Output the (X, Y) coordinate of the center of the cell containing the given text.  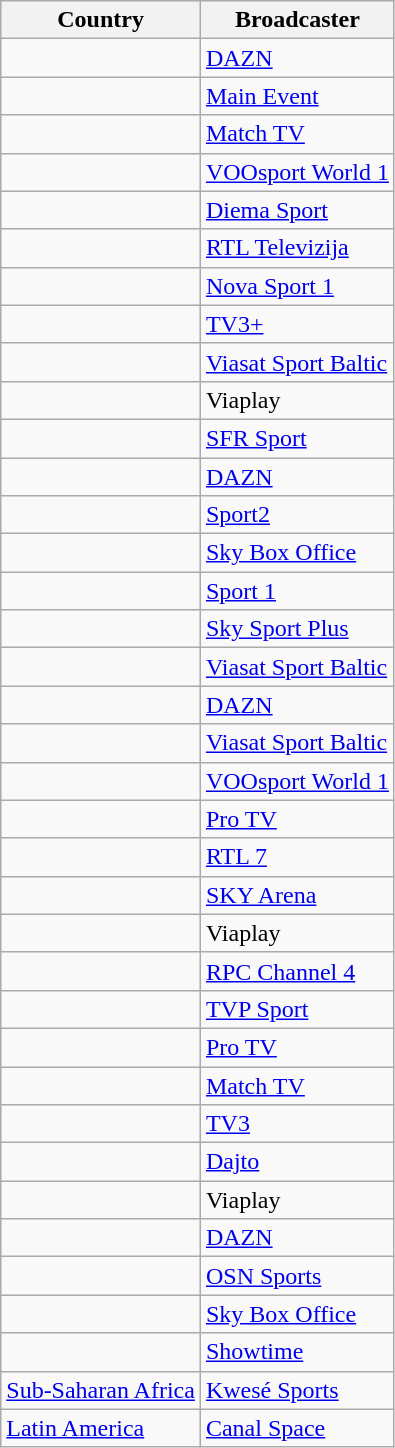
Diema Sport (297, 210)
Latin America (101, 1428)
Main Event (297, 96)
Broadcaster (297, 20)
RTL 7 (297, 857)
TV3 (297, 1124)
Sport 1 (297, 591)
SFR Sport (297, 438)
Showtime (297, 1352)
OSN Sports (297, 1276)
TVP Sport (297, 1009)
Sport2 (297, 515)
Kwesé Sports (297, 1390)
RTL Televizija (297, 248)
Country (101, 20)
Canal Space (297, 1428)
TV3+ (297, 324)
Sub-Saharan Africa (101, 1390)
Sky Sport Plus (297, 629)
Dajto (297, 1162)
SKY Arena (297, 895)
Nova Sport 1 (297, 286)
RPC Channel 4 (297, 971)
